Search for the cell housing the specified text and yield its [x, y] center coordinate. 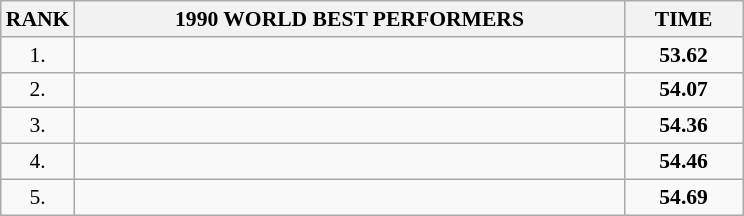
5. [38, 197]
53.62 [684, 55]
54.36 [684, 126]
2. [38, 90]
54.46 [684, 162]
RANK [38, 19]
3. [38, 126]
4. [38, 162]
1. [38, 55]
54.07 [684, 90]
TIME [684, 19]
1990 WORLD BEST PERFORMERS [349, 19]
54.69 [684, 197]
